Provide the [x, y] coordinate of the cell's center where the given text is located.  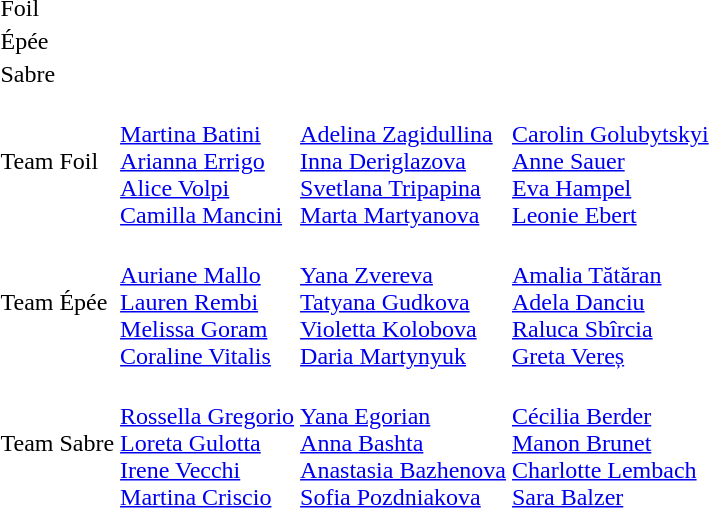
Auriane MalloLauren RembiMelissa GoramCoraline Vitalis [208, 302]
Martina BatiniArianna ErrigoAlice VolpiCamilla Mancini [208, 161]
Adelina ZagidullinaInna DeriglazovaSvetlana TripapinaMarta Martyanova [404, 161]
Yana ZverevaTatyana GudkovaVioletta KolobovaDaria Martynyuk [404, 302]
